Return the (x, y) coordinate for the center point of the cell that contains the specified text.  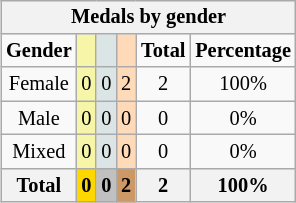
Female (38, 84)
Gender (38, 51)
Mixed (38, 152)
Medals by gender (148, 17)
Male (38, 118)
Percentage (243, 51)
